Search for the cell housing the specified text and yield its [x, y] center coordinate. 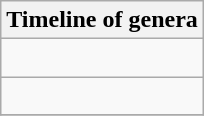
Timeline of genera [102, 20]
